Pinpoint the cell where the given text exists, returning its (x, y) midpoint coordinate. 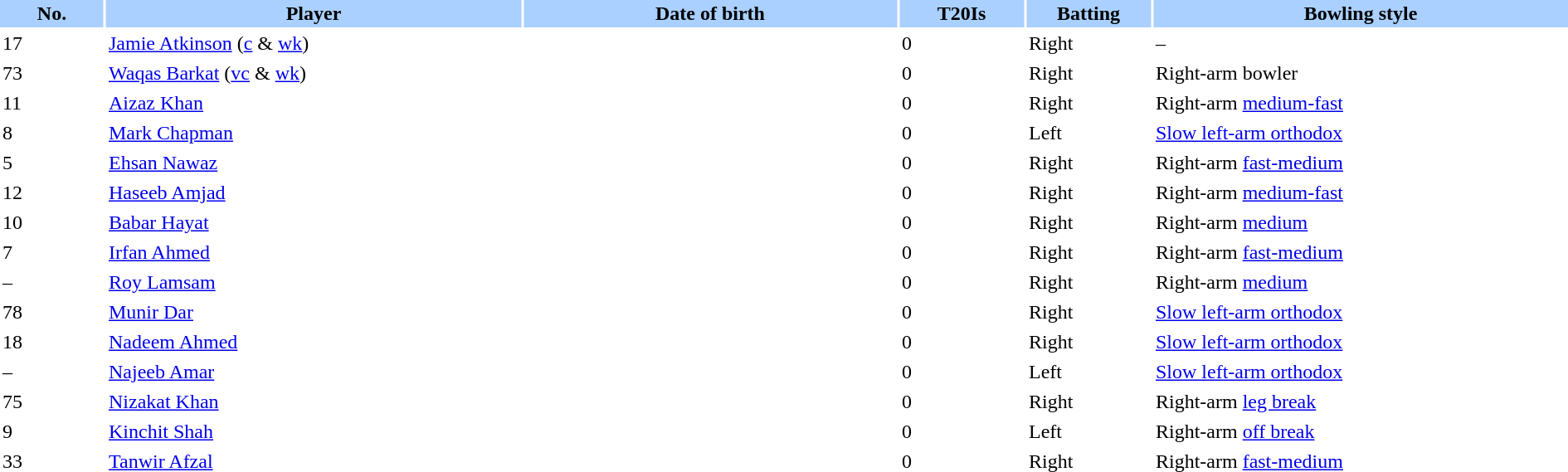
Haseeb Amjad (314, 192)
No. (51, 13)
9 (51, 431)
Batting (1088, 13)
Nizakat Khan (314, 401)
12 (51, 192)
11 (51, 103)
Player (314, 13)
Najeeb Amar (314, 372)
Nadeem Ahmed (314, 342)
7 (51, 252)
Bowling style (1361, 13)
Mark Chapman (314, 133)
Kinchit Shah (314, 431)
Munir Dar (314, 312)
78 (51, 312)
Right-arm off break (1361, 431)
Right-arm bowler (1361, 73)
Right-arm leg break (1361, 401)
Date of birth (710, 13)
Jamie Atkinson (c & wk) (314, 43)
Aizaz Khan (314, 103)
Roy Lamsam (314, 282)
Irfan Ahmed (314, 252)
Babar Hayat (314, 222)
18 (51, 342)
75 (51, 401)
17 (51, 43)
8 (51, 133)
5 (51, 163)
Ehsan Nawaz (314, 163)
T20Is (962, 13)
10 (51, 222)
73 (51, 73)
Waqas Barkat (vc & wk) (314, 73)
